Capture the cell that displays the provided text and extract its [X, Y] central coordinate. 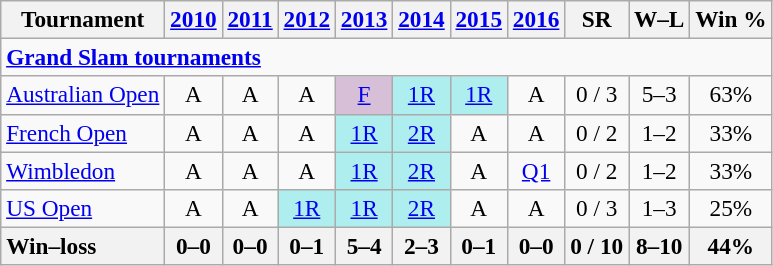
French Open [83, 133]
5–4 [364, 246]
0 / 10 [597, 246]
63% [731, 95]
2015 [478, 19]
8–10 [660, 246]
1–3 [660, 208]
F [364, 95]
2–3 [422, 246]
Win–loss [83, 246]
W–L [660, 19]
Q1 [536, 170]
Wimbledon [83, 170]
Australian Open [83, 95]
2013 [364, 19]
2011 [250, 19]
2010 [194, 19]
5–3 [660, 95]
2014 [422, 19]
Win % [731, 19]
US Open [83, 208]
2016 [536, 19]
2012 [306, 19]
SR [597, 19]
Grand Slam tournaments [386, 57]
Tournament [83, 19]
25% [731, 208]
44% [731, 246]
